For the text-containing cell, return its midpoint in (x, y) coordinate format. 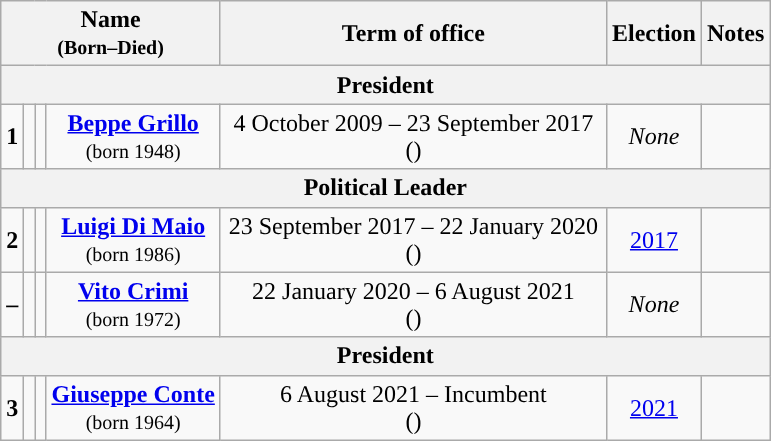
Notes (735, 34)
Election (654, 34)
– (12, 304)
Beppe Grillo(born 1948) (133, 136)
Name(Born–Died) (111, 34)
Term of office (413, 34)
22 January 2020 – 6 August 2021() (413, 304)
2 (12, 240)
3 (12, 408)
2017 (654, 240)
6 August 2021 – Incumbent() (413, 408)
1 (12, 136)
23 September 2017 – 22 January 2020() (413, 240)
Vito Crimi(born 1972) (133, 304)
4 October 2009 – 23 September 2017() (413, 136)
2021 (654, 408)
Political Leader (386, 188)
Giuseppe Conte(born 1964) (133, 408)
Luigi Di Maio(born 1986) (133, 240)
